Extract the [X, Y] coordinate from the center of the cell holding the provided text.  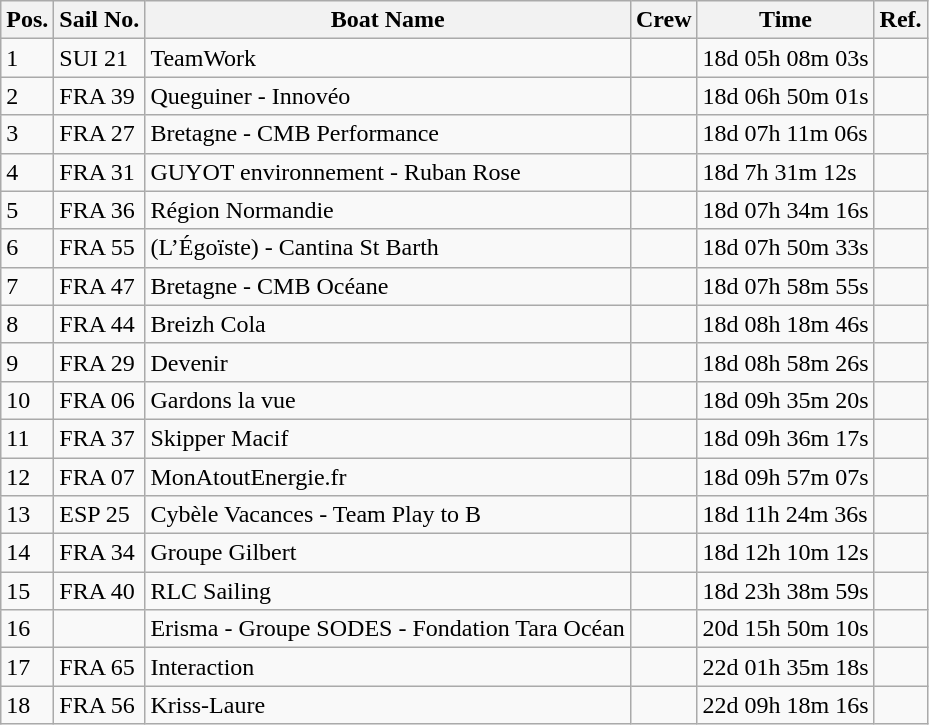
(L’Égoïste) - Cantina St Barth [388, 248]
Crew [664, 20]
18d 07h 58m 55s [786, 286]
FRA 39 [100, 96]
3 [28, 134]
FRA 36 [100, 210]
Région Normandie [388, 210]
2 [28, 96]
Queguiner - Innovéo [388, 96]
FRA 07 [100, 477]
Erisma - Groupe SODES - Fondation Tara Océan [388, 629]
22d 09h 18m 16s [786, 705]
Skipper Macif [388, 438]
18d 07h 34m 16s [786, 210]
Bretagne - CMB Performance [388, 134]
Interaction [388, 667]
16 [28, 629]
FRA 55 [100, 248]
GUYOT environnement - Ruban Rose [388, 172]
RLC Sailing [388, 591]
13 [28, 515]
FRA 31 [100, 172]
8 [28, 324]
Gardons la vue [388, 400]
18d 07h 50m 33s [786, 248]
Breizh Cola [388, 324]
FRA 37 [100, 438]
FRA 06 [100, 400]
FRA 29 [100, 362]
11 [28, 438]
Boat Name [388, 20]
10 [28, 400]
5 [28, 210]
18d 7h 31m 12s [786, 172]
18d 09h 36m 17s [786, 438]
12 [28, 477]
Time [786, 20]
9 [28, 362]
SUI 21 [100, 58]
18d 09h 57m 07s [786, 477]
20d 15h 50m 10s [786, 629]
Devenir [388, 362]
18d 09h 35m 20s [786, 400]
FRA 56 [100, 705]
FRA 34 [100, 553]
17 [28, 667]
15 [28, 591]
FRA 65 [100, 667]
MonAtoutEnergie.fr [388, 477]
6 [28, 248]
TeamWork [388, 58]
18d 07h 11m 06s [786, 134]
18d 23h 38m 59s [786, 591]
ESP 25 [100, 515]
7 [28, 286]
Sail No. [100, 20]
1 [28, 58]
Bretagne - CMB Océane [388, 286]
18d 11h 24m 36s [786, 515]
18d 08h 18m 46s [786, 324]
18d 05h 08m 03s [786, 58]
FRA 27 [100, 134]
FRA 47 [100, 286]
Ref. [900, 20]
22d 01h 35m 18s [786, 667]
18 [28, 705]
18d 12h 10m 12s [786, 553]
Groupe Gilbert [388, 553]
4 [28, 172]
FRA 40 [100, 591]
18d 08h 58m 26s [786, 362]
Kriss-Laure [388, 705]
Cybèle Vacances - Team Play to B [388, 515]
14 [28, 553]
FRA 44 [100, 324]
18d 06h 50m 01s [786, 96]
Pos. [28, 20]
